Provide the [X, Y] coordinate of the cell's center where the given text is located.  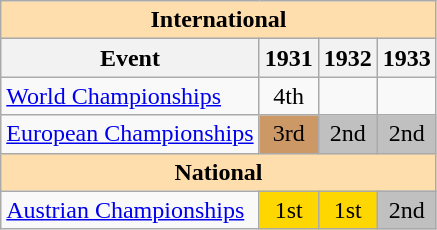
1933 [406, 58]
National [219, 172]
European Championships [130, 134]
3rd [288, 134]
International [219, 20]
1932 [348, 58]
World Championships [130, 96]
4th [288, 96]
Austrian Championships [130, 210]
1931 [288, 58]
Event [130, 58]
